For the text-containing cell, return its midpoint in (x, y) coordinate format. 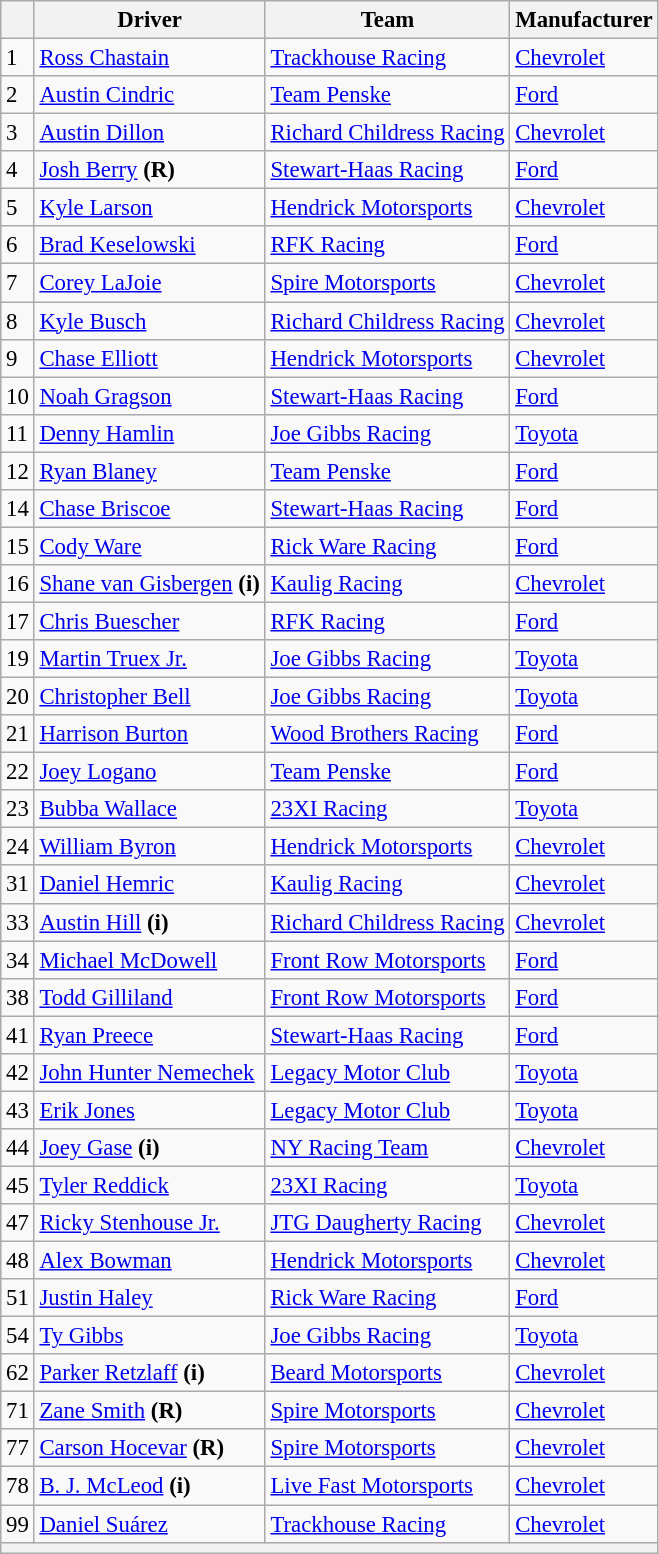
34 (18, 960)
22 (18, 772)
17 (18, 621)
5 (18, 208)
23 (18, 809)
Alex Bowman (150, 1261)
33 (18, 922)
3 (18, 133)
Shane van Gisbergen (i) (150, 584)
11 (18, 433)
99 (18, 1524)
7 (18, 283)
Daniel Hemric (150, 885)
Chris Buescher (150, 621)
Martin Truex Jr. (150, 659)
Harrison Burton (150, 734)
43 (18, 1110)
14 (18, 509)
6 (18, 245)
Brad Keselowski (150, 245)
Joey Gase (i) (150, 1148)
31 (18, 885)
45 (18, 1185)
19 (18, 659)
Wood Brothers Racing (388, 734)
21 (18, 734)
Driver (150, 20)
Todd Gilliland (150, 997)
62 (18, 1373)
Tyler Reddick (150, 1185)
48 (18, 1261)
Ryan Blaney (150, 471)
Cody Ware (150, 546)
Justin Haley (150, 1298)
42 (18, 1073)
Chase Elliott (150, 358)
Live Fast Motorsports (388, 1486)
41 (18, 1035)
71 (18, 1411)
51 (18, 1298)
16 (18, 584)
10 (18, 396)
Kyle Busch (150, 321)
Daniel Suárez (150, 1524)
Team (388, 20)
15 (18, 546)
Denny Hamlin (150, 433)
Austin Dillon (150, 133)
Erik Jones (150, 1110)
Austin Cindric (150, 95)
Ross Chastain (150, 58)
24 (18, 847)
Noah Gragson (150, 396)
Michael McDowell (150, 960)
77 (18, 1449)
Manufacturer (584, 20)
Chase Briscoe (150, 509)
9 (18, 358)
William Byron (150, 847)
Carson Hocevar (R) (150, 1449)
47 (18, 1223)
Beard Motorsports (388, 1373)
2 (18, 95)
Parker Retzlaff (i) (150, 1373)
Kyle Larson (150, 208)
John Hunter Nemechek (150, 1073)
38 (18, 997)
8 (18, 321)
NY Racing Team (388, 1148)
Ty Gibbs (150, 1336)
Austin Hill (i) (150, 922)
Ricky Stenhouse Jr. (150, 1223)
JTG Daugherty Racing (388, 1223)
B. J. McLeod (i) (150, 1486)
Zane Smith (R) (150, 1411)
Christopher Bell (150, 697)
44 (18, 1148)
Ryan Preece (150, 1035)
Corey LaJoie (150, 283)
Joey Logano (150, 772)
4 (18, 170)
54 (18, 1336)
Bubba Wallace (150, 809)
Josh Berry (R) (150, 170)
78 (18, 1486)
12 (18, 471)
20 (18, 697)
1 (18, 58)
